Search for the cell housing the specified text and yield its [x, y] center coordinate. 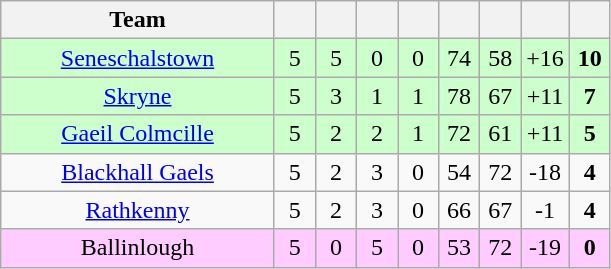
-18 [546, 172]
54 [460, 172]
-1 [546, 210]
Ballinlough [138, 248]
74 [460, 58]
Rathkenny [138, 210]
66 [460, 210]
58 [500, 58]
61 [500, 134]
Seneschalstown [138, 58]
Skryne [138, 96]
78 [460, 96]
+16 [546, 58]
10 [590, 58]
7 [590, 96]
Team [138, 20]
Gaeil Colmcille [138, 134]
-19 [546, 248]
Blackhall Gaels [138, 172]
53 [460, 248]
